Detect which cell encompasses the target text, then output its [X, Y] center coordinate. 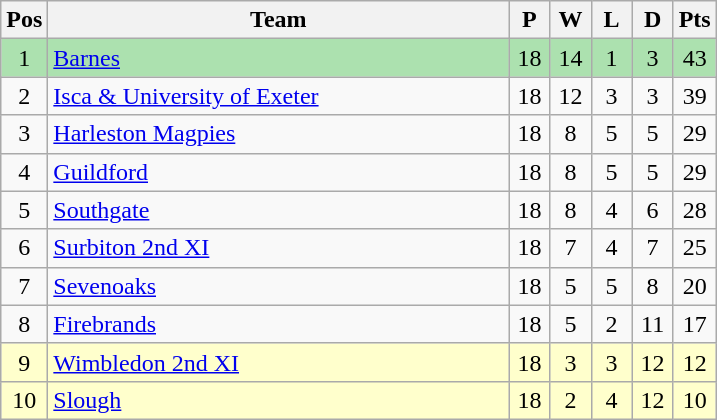
Firebrands [278, 324]
Sevenoaks [278, 286]
11 [652, 324]
20 [694, 286]
Pos [24, 20]
Isca & University of Exeter [278, 96]
25 [694, 248]
D [652, 20]
W [570, 20]
39 [694, 96]
Wimbledon 2nd XI [278, 362]
28 [694, 210]
Team [278, 20]
17 [694, 324]
Harleston Magpies [278, 134]
14 [570, 58]
Surbiton 2nd XI [278, 248]
Guildford [278, 172]
Slough [278, 400]
Barnes [278, 58]
Pts [694, 20]
43 [694, 58]
P [530, 20]
L [612, 20]
Southgate [278, 210]
9 [24, 362]
